From the cell containing the given text, extract its center point as [x, y] coordinate. 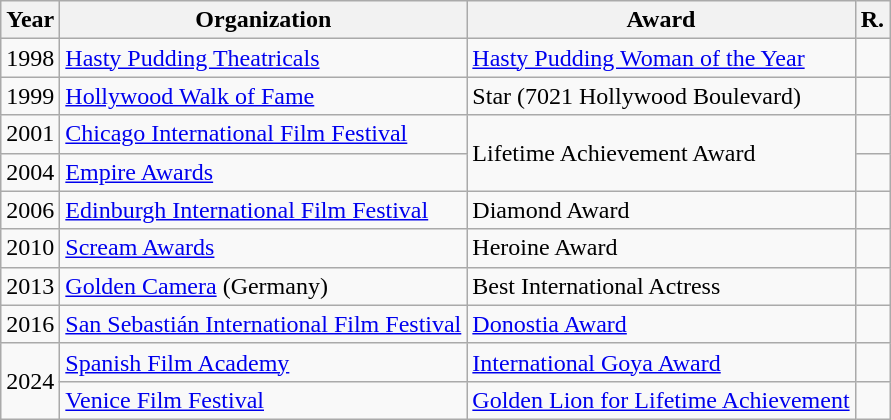
Organization [264, 20]
2010 [30, 248]
Empire Awards [264, 172]
R. [872, 20]
2016 [30, 324]
Golden Lion for Lifetime Achievement [661, 400]
Venice Film Festival [264, 400]
2013 [30, 286]
Lifetime Achievement Award [661, 153]
2004 [30, 172]
Donostia Award [661, 324]
2006 [30, 210]
Hollywood Walk of Fame [264, 96]
San Sebastián International Film Festival [264, 324]
Edinburgh International Film Festival [264, 210]
Star (7021 Hollywood Boulevard) [661, 96]
Year [30, 20]
Diamond Award [661, 210]
Hasty Pudding Theatricals [264, 58]
2001 [30, 134]
Scream Awards [264, 248]
Award [661, 20]
International Goya Award [661, 362]
Chicago International Film Festival [264, 134]
Golden Camera (Germany) [264, 286]
Spanish Film Academy [264, 362]
Hasty Pudding Woman of the Year [661, 58]
Best International Actress [661, 286]
Heroine Award [661, 248]
2024 [30, 381]
1999 [30, 96]
1998 [30, 58]
